Output the (x, y) coordinate of the center of the cell containing the given text.  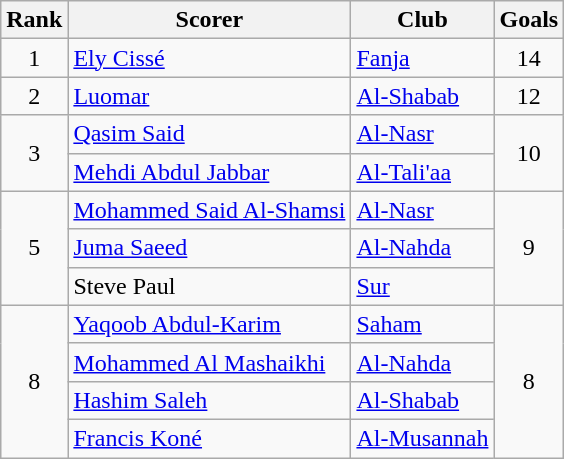
3 (34, 153)
Saham (422, 324)
1 (34, 58)
Goals (529, 20)
Rank (34, 20)
Club (422, 20)
2 (34, 96)
Al-Musannah (422, 438)
12 (529, 96)
Sur (422, 286)
Yaqoob Abdul-Karim (210, 324)
Mohammed Said Al-Shamsi (210, 210)
5 (34, 248)
Al-Tali'aa (422, 172)
Ely Cissé (210, 58)
Scorer (210, 20)
Francis Koné (210, 438)
Hashim Saleh (210, 400)
10 (529, 153)
Luomar (210, 96)
Juma Saeed (210, 248)
Fanja (422, 58)
Qasim Said (210, 134)
14 (529, 58)
9 (529, 248)
Steve Paul (210, 286)
Mohammed Al Mashaikhi (210, 362)
Mehdi Abdul Jabbar (210, 172)
